Return [X, Y] of the center of cell containing provided text 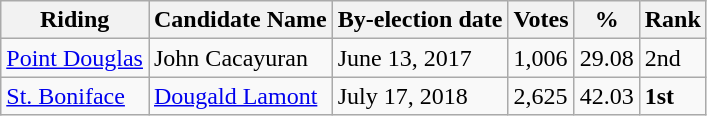
St. Boniface [75, 96]
Votes [541, 20]
1st [672, 96]
Riding [75, 20]
29.08 [606, 58]
42.03 [606, 96]
% [606, 20]
1,006 [541, 58]
Point Douglas [75, 58]
Rank [672, 20]
2nd [672, 58]
Dougald Lamont [240, 96]
By-election date [420, 20]
John Cacayuran [240, 58]
Candidate Name [240, 20]
July 17, 2018 [420, 96]
June 13, 2017 [420, 58]
2,625 [541, 96]
